Detect which cell encompasses the target text, then output its [X, Y] center coordinate. 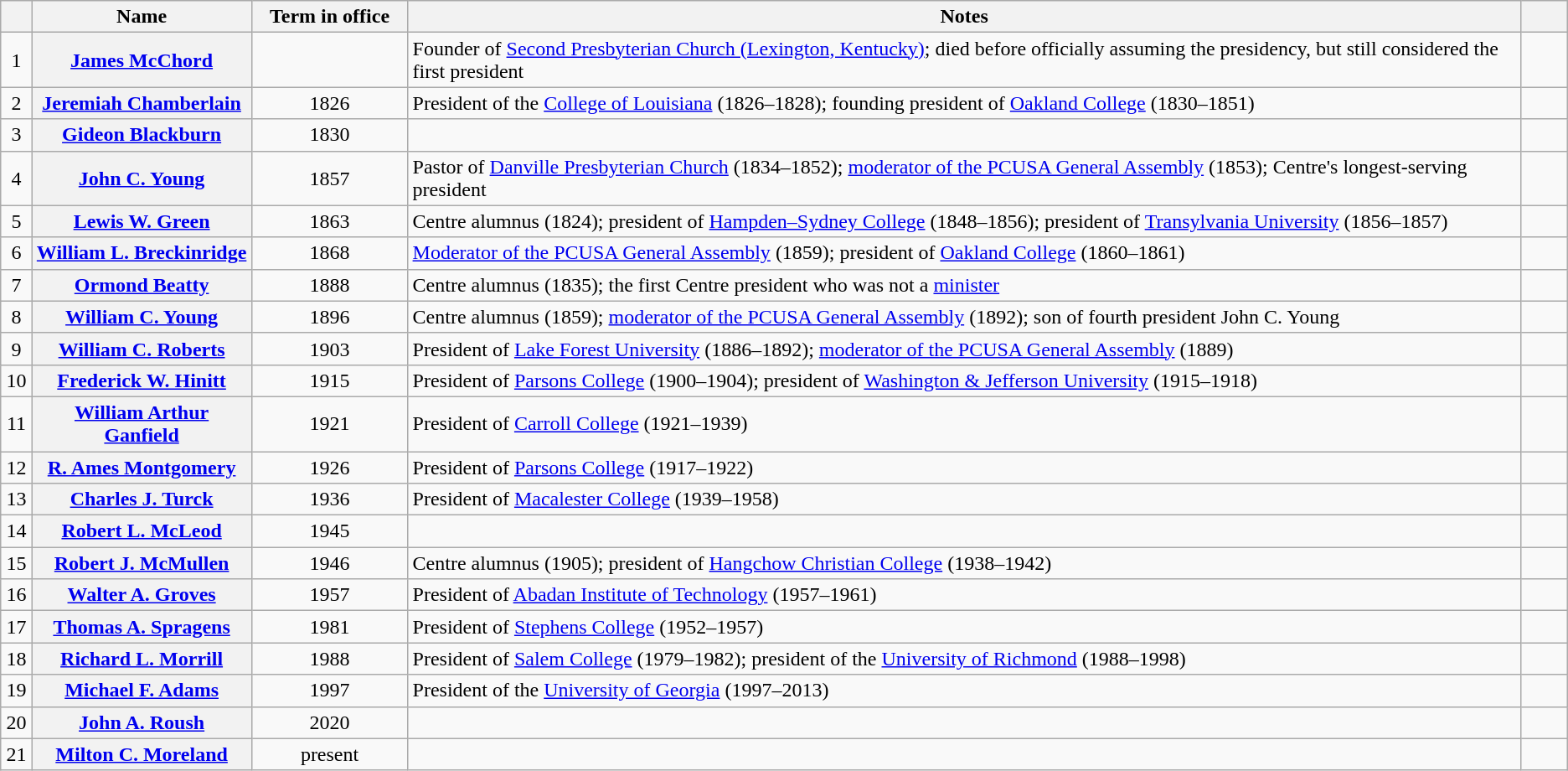
10 [17, 380]
Robert L. McLeod [142, 531]
President of Carroll College (1921–1939) [964, 424]
R. Ames Montgomery [142, 467]
12 [17, 467]
President of the University of Georgia (1997–2013) [964, 691]
William Arthur Ganfield [142, 424]
19 [17, 691]
John C. Young [142, 178]
1888 [330, 285]
1863 [330, 221]
6 [17, 253]
1 [17, 60]
13 [17, 499]
1921 [330, 424]
1868 [330, 253]
President of Salem College (1979–1982); president of the University of Richmond (1988–1998) [964, 659]
1826 [330, 103]
Notes [964, 17]
20 [17, 722]
18 [17, 659]
President of Parsons College (1917–1922) [964, 467]
14 [17, 531]
William L. Breckinridge [142, 253]
9 [17, 349]
3 [17, 135]
1915 [330, 380]
Walter A. Groves [142, 595]
John A. Roush [142, 722]
7 [17, 285]
James McChord [142, 60]
President of Stephens College (1952–1957) [964, 627]
Ormond Beatty [142, 285]
Centre alumnus (1905); president of Hangchow Christian College (1938–1942) [964, 563]
Robert J. McMullen [142, 563]
Thomas A. Spragens [142, 627]
1988 [330, 659]
President of Parsons College (1900–1904); president of Washington & Jefferson University (1915–1918) [964, 380]
8 [17, 317]
1896 [330, 317]
2020 [330, 722]
2 [17, 103]
1857 [330, 178]
1945 [330, 531]
15 [17, 563]
16 [17, 595]
1981 [330, 627]
Name [142, 17]
President of Macalester College (1939–1958) [964, 499]
Charles J. Turck [142, 499]
1957 [330, 595]
Centre alumnus (1835); the first Centre president who was not a minister [964, 285]
Founder of Second Presbyterian Church (Lexington, Kentucky); died before officially assuming the presidency, but still considered the first president [964, 60]
Milton C. Moreland [142, 754]
Centre alumnus (1859); moderator of the PCUSA General Assembly (1892); son of fourth president John C. Young [964, 317]
5 [17, 221]
President of Abadan Institute of Technology (1957–1961) [964, 595]
present [330, 754]
William C. Young [142, 317]
President of the College of Louisiana (1826–1828); founding president of Oakland College (1830–1851) [964, 103]
1936 [330, 499]
Gideon Blackburn [142, 135]
William C. Roberts [142, 349]
17 [17, 627]
President of Lake Forest University (1886–1892); moderator of the PCUSA General Assembly (1889) [964, 349]
1997 [330, 691]
Michael F. Adams [142, 691]
11 [17, 424]
Term in office [330, 17]
21 [17, 754]
Frederick W. Hinitt [142, 380]
1830 [330, 135]
Jeremiah Chamberlain [142, 103]
1946 [330, 563]
4 [17, 178]
Pastor of Danville Presbyterian Church (1834–1852); moderator of the PCUSA General Assembly (1853); Centre's longest-serving president [964, 178]
1903 [330, 349]
Lewis W. Green [142, 221]
Richard L. Morrill [142, 659]
Centre alumnus (1824); president of Hampden–Sydney College (1848–1856); president of Transylvania University (1856–1857) [964, 221]
Moderator of the PCUSA General Assembly (1859); president of Oakland College (1860–1861) [964, 253]
1926 [330, 467]
